Return [X, Y] of the center of cell containing provided text 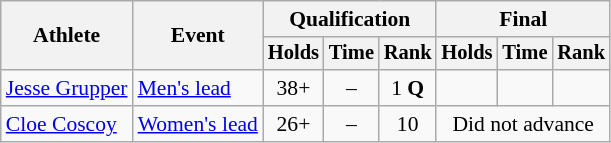
Did not advance [523, 124]
26+ [294, 124]
1 Q [408, 88]
10 [408, 124]
Men's lead [198, 88]
Athlete [67, 36]
38+ [294, 88]
Event [198, 36]
Cloe Coscoy [67, 124]
Final [523, 19]
Qualification [350, 19]
Jesse Grupper [67, 88]
Women's lead [198, 124]
